Capture the cell that displays the provided text and extract its [x, y] central coordinate. 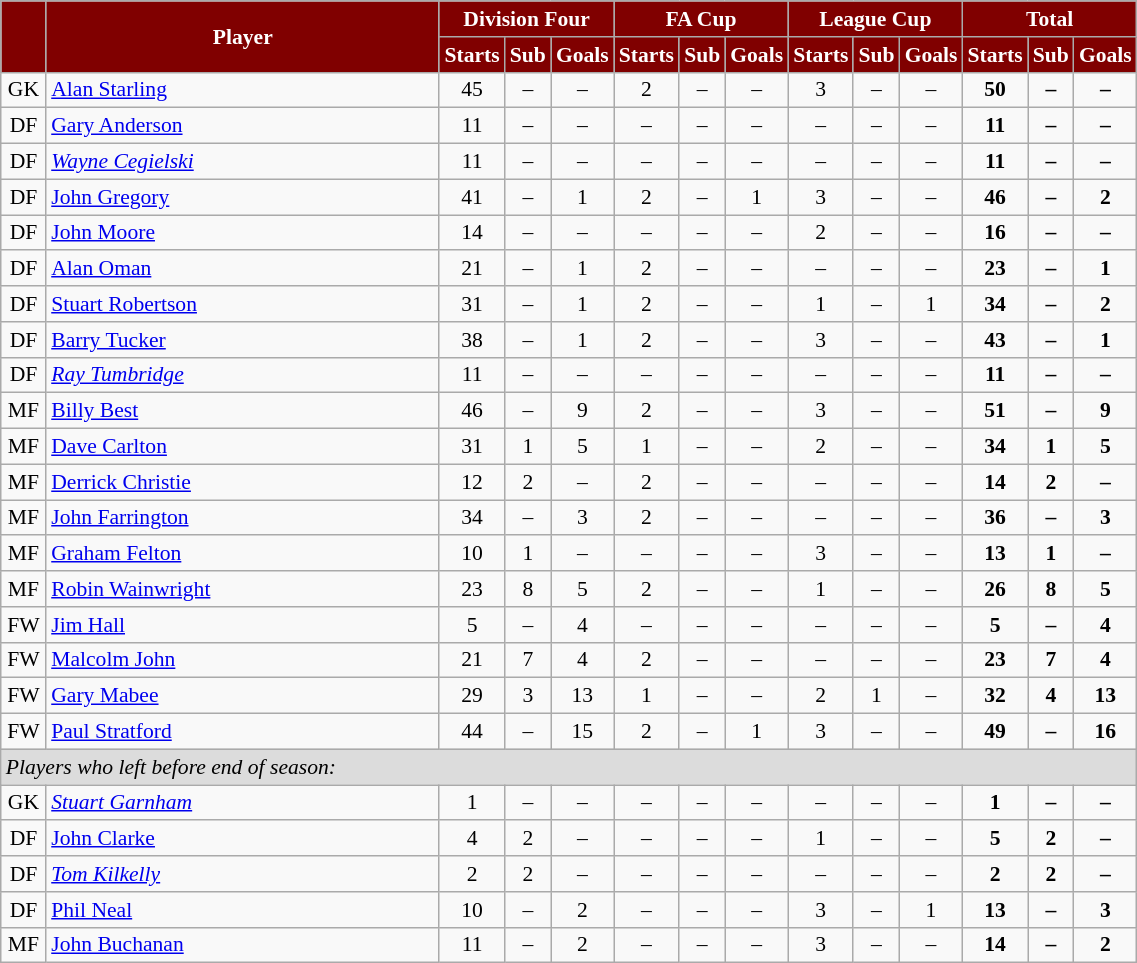
Dave Carlton [242, 447]
Robin Wainwright [242, 589]
Stuart Robertson [242, 304]
John Buchanan [242, 945]
Alan Oman [242, 269]
29 [472, 696]
Players who left before end of season: [569, 767]
Stuart Garnham [242, 803]
38 [472, 340]
Ray Tumbridge [242, 375]
John Farrington [242, 518]
45 [472, 90]
FA Cup [701, 19]
Graham Felton [242, 554]
51 [994, 411]
Phil Neal [242, 910]
12 [472, 482]
49 [994, 732]
50 [994, 90]
Derrick Christie [242, 482]
League Cup [875, 19]
Jim Hall [242, 625]
32 [994, 696]
Barry Tucker [242, 340]
41 [472, 197]
John Clarke [242, 839]
Player [242, 36]
43 [994, 340]
Billy Best [242, 411]
44 [472, 732]
15 [582, 732]
Wayne Cegielski [242, 162]
Tom Kilkelly [242, 874]
Gary Anderson [242, 126]
Gary Mabee [242, 696]
Total [1049, 19]
Alan Starling [242, 90]
Division Four [526, 19]
Malcolm John [242, 660]
26 [994, 589]
John Gregory [242, 197]
Paul Stratford [242, 732]
36 [994, 518]
John Moore [242, 233]
